Search for the cell housing the specified text and yield its [x, y] center coordinate. 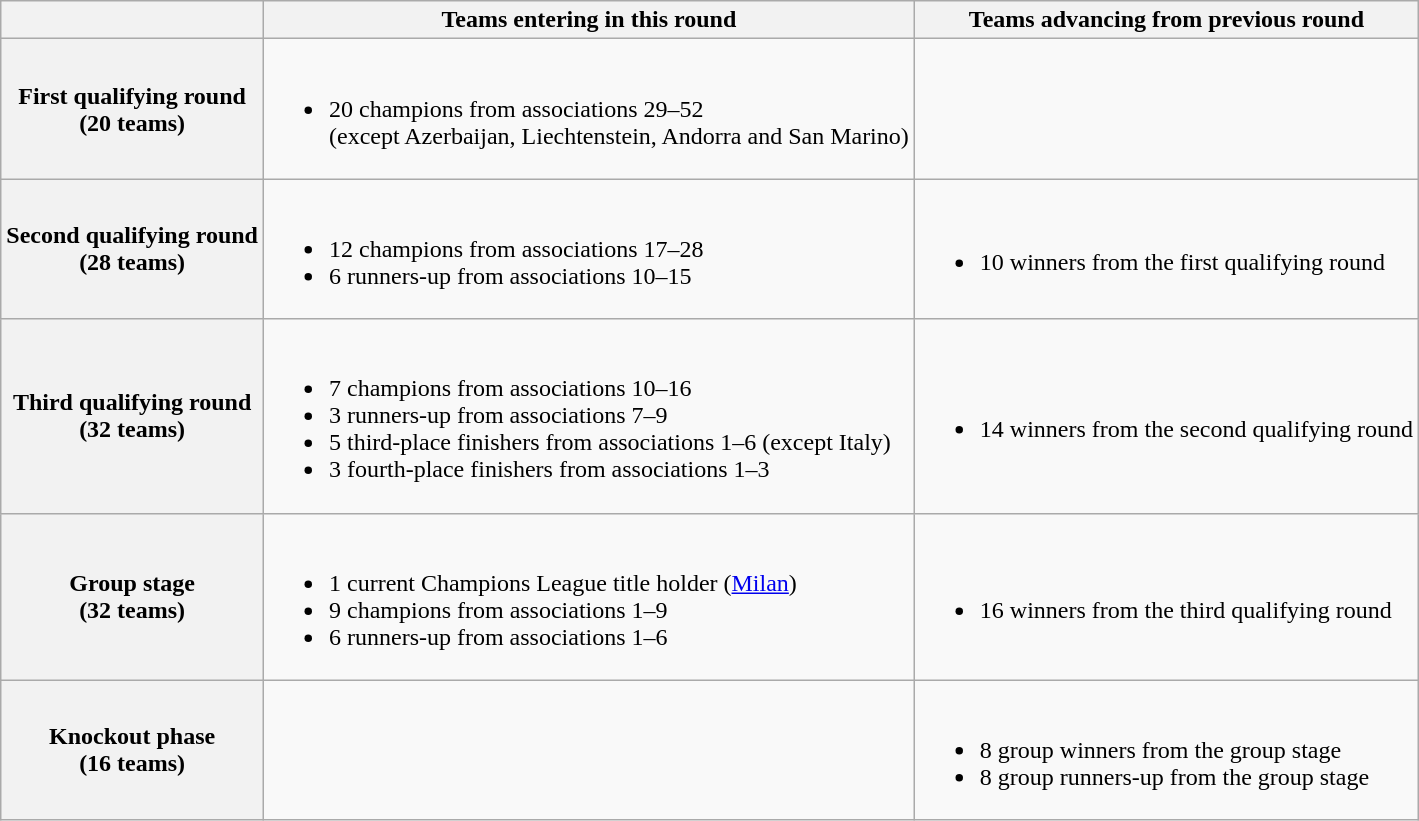
20 champions from associations 29–52(except Azerbaijan, Liechtenstein, Andorra and San Marino) [588, 109]
1 current Champions League title holder (Milan)9 champions from associations 1–96 runners-up from associations 1–6 [588, 596]
Second qualifying round(28 teams) [132, 249]
First qualifying round(20 teams) [132, 109]
Third qualifying round(32 teams) [132, 416]
14 winners from the second qualifying round [1166, 416]
Teams advancing from previous round [1166, 20]
10 winners from the first qualifying round [1166, 249]
Knockout phase(16 teams) [132, 750]
8 group winners from the group stage8 group runners-up from the group stage [1166, 750]
Teams entering in this round [588, 20]
12 champions from associations 17–286 runners-up from associations 10–15 [588, 249]
Group stage(32 teams) [132, 596]
16 winners from the third qualifying round [1166, 596]
